Identify which cell holds the provided text, then report its [X, Y] central coordinate. 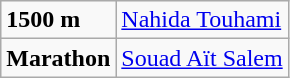
Souad Aït Salem [202, 58]
1500 m [58, 20]
Nahida Touhami [202, 20]
Marathon [58, 58]
